Capture the cell that displays the provided text and extract its [X, Y] central coordinate. 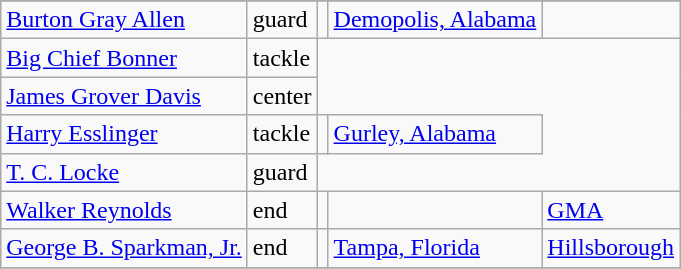
Tampa, Florida [435, 248]
center [282, 96]
Big Chief Bonner [124, 58]
Walker Reynolds [124, 210]
George B. Sparkman, Jr. [124, 248]
Burton Gray Allen [124, 20]
GMA [611, 210]
Demopolis, Alabama [435, 20]
Hillsborough [611, 248]
T. C. Locke [124, 172]
Gurley, Alabama [435, 134]
James Grover Davis [124, 96]
Harry Esslinger [124, 134]
